For the text-containing cell, return its midpoint in (X, Y) coordinate format. 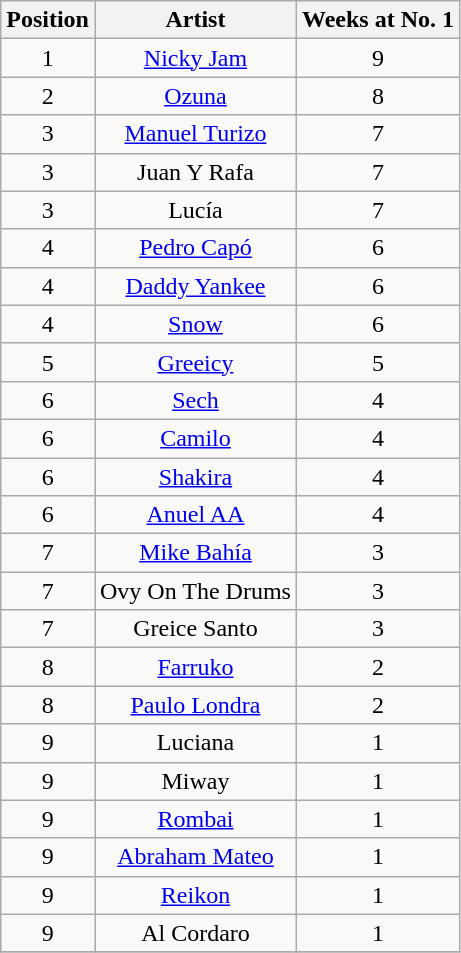
Daddy Yankee (195, 286)
Luciana (195, 743)
Juan Y Rafa (195, 172)
Ozuna (195, 96)
Reikon (195, 895)
Miway (195, 781)
Lucía (195, 210)
Greice Santo (195, 629)
Sech (195, 400)
Farruko (195, 667)
Camilo (195, 438)
Greeicy (195, 362)
Rombai (195, 819)
Manuel Turizo (195, 134)
Abraham Mateo (195, 857)
Position (48, 20)
Paulo Londra (195, 705)
Al Cordaro (195, 933)
Anuel AA (195, 515)
Shakira (195, 477)
Weeks at No. 1 (378, 20)
Mike Bahía (195, 553)
Pedro Capó (195, 248)
Ovy On The Drums (195, 591)
Snow (195, 324)
Nicky Jam (195, 58)
Artist (195, 20)
